Locate the cell with the specified text and output its [x, y] center coordinate. 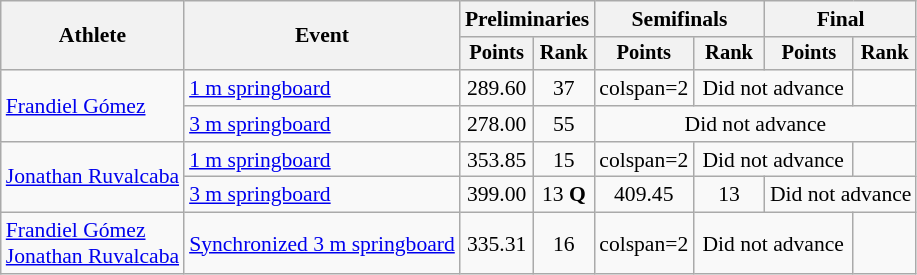
335.31 [497, 244]
399.00 [497, 195]
409.45 [644, 195]
Synchronized 3 m springboard [322, 244]
Frandiel Gómez Jonathan Ruvalcaba [92, 244]
Preliminaries [527, 19]
15 [564, 160]
Final [841, 19]
289.60 [497, 88]
278.00 [497, 124]
Frandiel Gómez [92, 106]
37 [564, 88]
16 [564, 244]
Event [322, 36]
13 [729, 195]
Athlete [92, 36]
55 [564, 124]
Jonathan Ruvalcaba [92, 178]
353.85 [497, 160]
13 Q [564, 195]
Semifinals [680, 19]
